Capture the cell that displays the provided text and extract its [x, y] central coordinate. 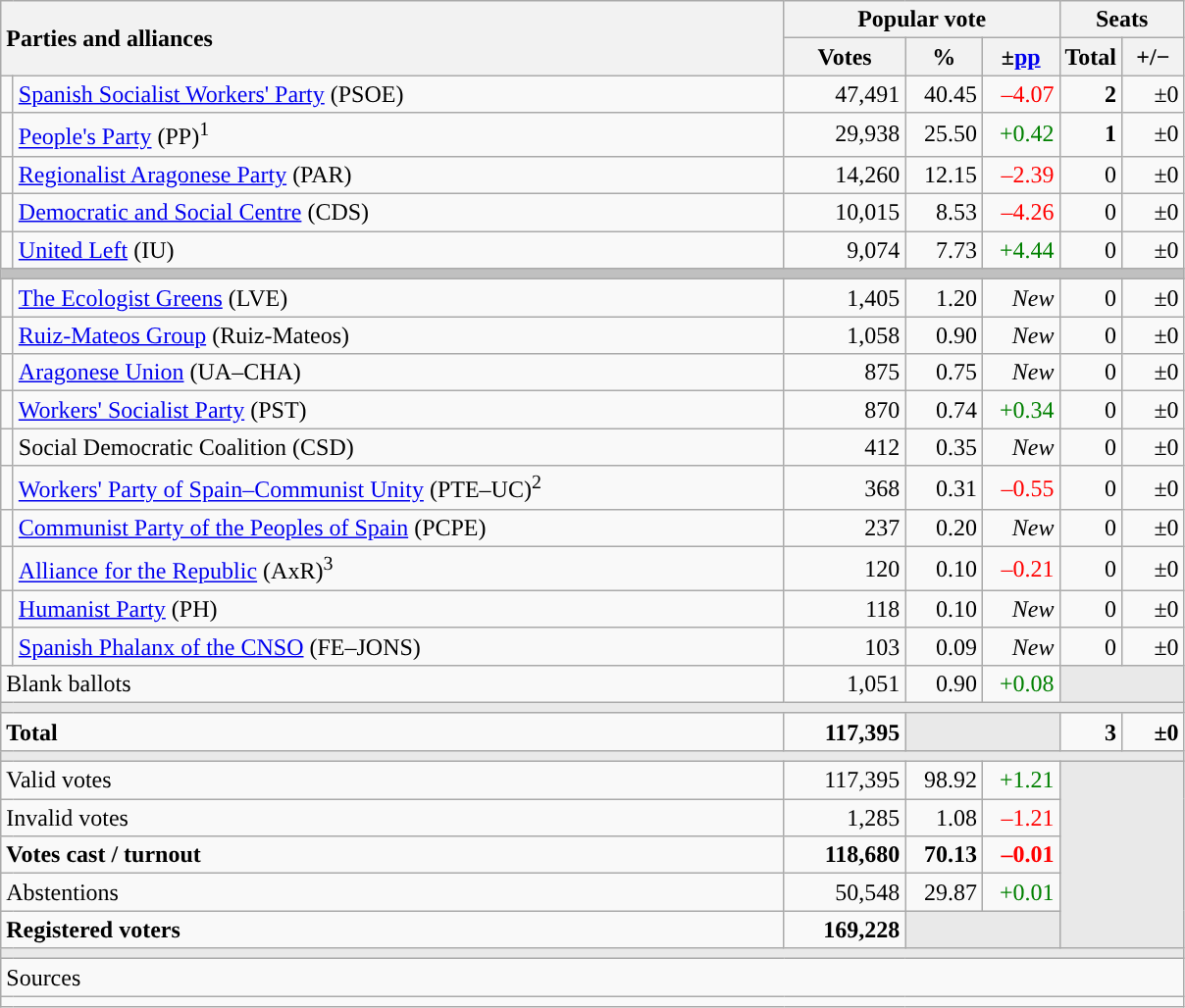
2 [1091, 94]
875 [845, 373]
47,491 [845, 94]
0.20 [944, 529]
0.09 [944, 646]
Blank ballots [392, 683]
Social Democratic Coalition (CSD) [398, 447]
–0.55 [1020, 488]
–1.21 [1020, 818]
+0.01 [1020, 892]
People's Party (PP)1 [398, 135]
+0.42 [1020, 135]
12.15 [944, 175]
Sources [592, 978]
–4.07 [1020, 94]
+/− [1154, 57]
±pp [1020, 57]
25.50 [944, 135]
1,058 [845, 335]
Aragonese Union (UA–CHA) [398, 373]
Parties and alliances [392, 38]
Alliance for the Republic (AxR)3 [398, 569]
412 [845, 447]
237 [845, 529]
Communist Party of the Peoples of Spain (PCPE) [398, 529]
120 [845, 569]
0.35 [944, 447]
29,938 [845, 135]
Popular vote [922, 20]
Votes cast / turnout [392, 855]
Valid votes [392, 781]
70.13 [944, 855]
+0.08 [1020, 683]
1.20 [944, 298]
1 [1091, 135]
Democratic and Social Centre (CDS) [398, 213]
0.75 [944, 373]
–4.26 [1020, 213]
1.08 [944, 818]
Spanish Socialist Workers' Party (PSOE) [398, 94]
870 [845, 410]
98.92 [944, 781]
10,015 [845, 213]
169,228 [845, 930]
Invalid votes [392, 818]
Regionalist Aragonese Party (PAR) [398, 175]
0.74 [944, 410]
% [944, 57]
Workers' Socialist Party (PST) [398, 410]
7.73 [944, 250]
368 [845, 488]
Votes [845, 57]
14,260 [845, 175]
Ruiz-Mateos Group (Ruiz-Mateos) [398, 335]
0.31 [944, 488]
+1.21 [1020, 781]
50,548 [845, 892]
9,074 [845, 250]
103 [845, 646]
40.45 [944, 94]
Registered voters [392, 930]
–0.21 [1020, 569]
The Ecologist Greens (LVE) [398, 298]
3 [1091, 731]
1,285 [845, 818]
+4.44 [1020, 250]
Seats [1122, 20]
Humanist Party (PH) [398, 609]
1,051 [845, 683]
Abstentions [392, 892]
118 [845, 609]
Workers' Party of Spain–Communist Unity (PTE–UC)2 [398, 488]
+0.34 [1020, 410]
1,405 [845, 298]
8.53 [944, 213]
–0.01 [1020, 855]
–2.39 [1020, 175]
29.87 [944, 892]
United Left (IU) [398, 250]
118,680 [845, 855]
Spanish Phalanx of the CNSO (FE–JONS) [398, 646]
